For the text-containing cell, return its midpoint in [x, y] coordinate format. 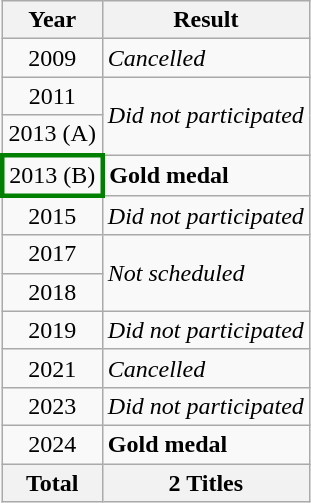
2023 [52, 406]
Year [52, 20]
Result [206, 20]
2019 [52, 330]
2015 [52, 216]
2021 [52, 368]
2011 [52, 96]
2013 (A) [52, 135]
2017 [52, 254]
Total [52, 483]
2013 (B) [52, 174]
2009 [52, 58]
2018 [52, 292]
2024 [52, 444]
2 Titles [206, 483]
Not scheduled [206, 273]
